Locate the cell with the specified text and output its [x, y] center coordinate. 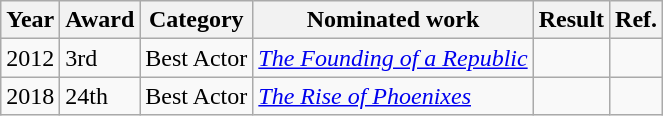
Award [100, 20]
The Rise of Phoenixes [393, 96]
The Founding of a Republic [393, 58]
24th [100, 96]
2012 [30, 58]
3rd [100, 58]
Nominated work [393, 20]
Result [571, 20]
Year [30, 20]
2018 [30, 96]
Category [196, 20]
Ref. [636, 20]
